Capture the cell that displays the provided text and extract its (x, y) central coordinate. 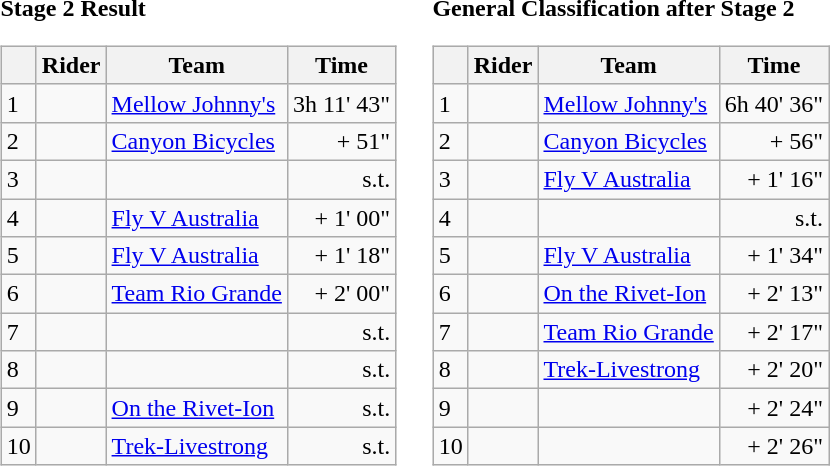
+ 2' 00" (341, 294)
+ 56" (774, 141)
+ 2' 24" (774, 408)
6h 40' 36" (774, 103)
+ 1' 34" (774, 256)
+ 2' 17" (774, 332)
+ 2' 13" (774, 294)
+ 1' 00" (341, 217)
+ 51" (341, 141)
+ 1' 16" (774, 179)
3h 11' 43" (341, 103)
+ 2' 26" (774, 446)
+ 2' 20" (774, 370)
+ 1' 18" (341, 256)
